Detect which cell encompasses the target text, then output its (x, y) center coordinate. 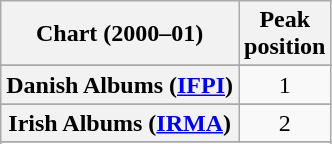
Irish Albums (IRMA) (120, 123)
2 (285, 123)
1 (285, 85)
Peakposition (285, 34)
Danish Albums (IFPI) (120, 85)
Chart (2000–01) (120, 34)
